Find where the given text appears and provide that cell's center as [x, y] coordinate. 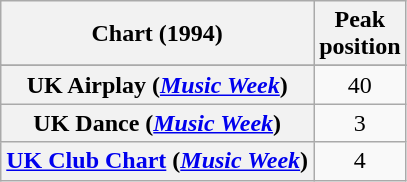
3 [360, 123]
UK Airplay (Music Week) [158, 85]
Chart (1994) [158, 34]
4 [360, 161]
Peakposition [360, 34]
40 [360, 85]
UK Dance (Music Week) [158, 123]
UK Club Chart (Music Week) [158, 161]
